Return [x, y] of the center of cell containing provided text 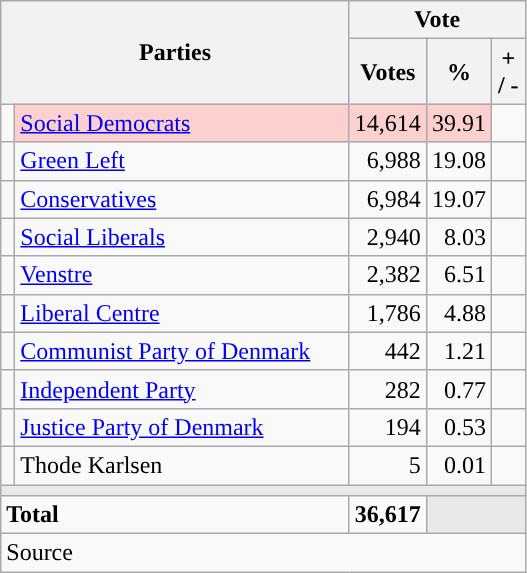
Total [176, 515]
Liberal Centre [182, 313]
6,984 [388, 199]
Green Left [182, 161]
Independent Party [182, 389]
Conservatives [182, 199]
442 [388, 351]
Parties [176, 52]
5 [388, 465]
Source [263, 553]
19.08 [458, 161]
Thode Karlsen [182, 465]
14,614 [388, 123]
Communist Party of Denmark [182, 351]
0.53 [458, 427]
Votes [388, 72]
% [458, 72]
6.51 [458, 275]
2,382 [388, 275]
Venstre [182, 275]
4.88 [458, 313]
2,940 [388, 237]
194 [388, 427]
19.07 [458, 199]
8.03 [458, 237]
36,617 [388, 515]
6,988 [388, 161]
Justice Party of Denmark [182, 427]
+ / - [508, 72]
282 [388, 389]
Vote [437, 20]
0.77 [458, 389]
39.91 [458, 123]
Social Democrats [182, 123]
Social Liberals [182, 237]
0.01 [458, 465]
1.21 [458, 351]
1,786 [388, 313]
